Identify which cell holds the provided text, then report its (x, y) central coordinate. 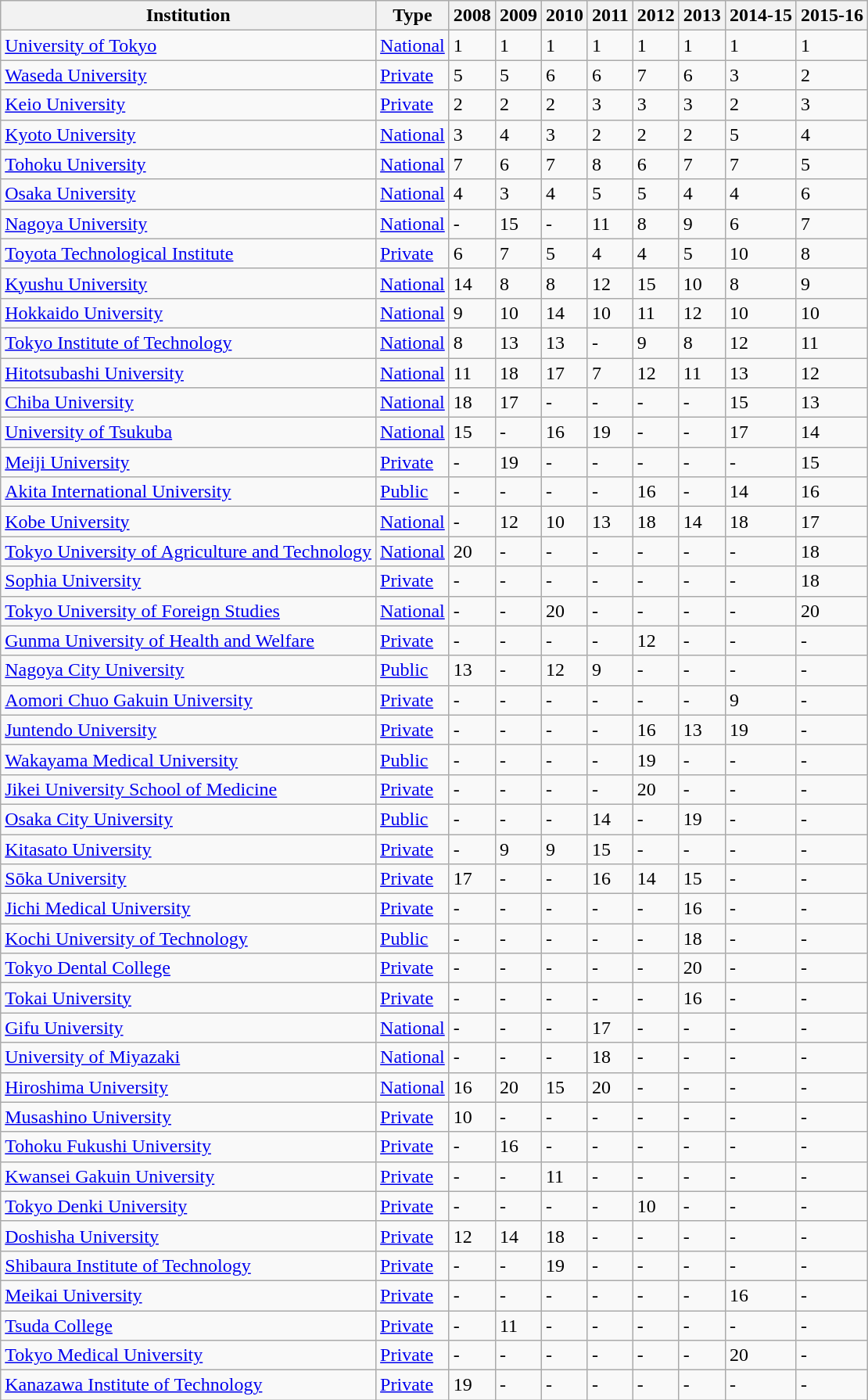
Kyoto University (188, 135)
2011 (610, 16)
Nagoya City University (188, 670)
Tokyo Institute of Technology (188, 343)
Hitotsubashi University (188, 373)
Osaka City University (188, 819)
Tokai University (188, 998)
Kyushu University (188, 283)
Chiba University (188, 403)
2008 (472, 16)
Kitasato University (188, 849)
Tohoku University (188, 164)
2014-15 (760, 16)
2010 (565, 16)
University of Miyazaki (188, 1057)
Waseda University (188, 75)
Jichi Medical University (188, 909)
Sōka University (188, 879)
Kochi University of Technology (188, 939)
2009 (518, 16)
Kwansei Gakuin University (188, 1176)
2015-16 (832, 16)
Gunma University of Health and Welfare (188, 641)
Osaka University (188, 194)
Tokyo University of Foreign Studies (188, 611)
Keio University (188, 105)
Gifu University (188, 1028)
University of Tsukuba (188, 433)
Tokyo Medical University (188, 1355)
Sophia University (188, 581)
Hiroshima University (188, 1087)
Aomori Chuo Gakuin University (188, 700)
Juntendo University (188, 730)
Wakayama Medical University (188, 759)
Akita International University (188, 492)
Toyota Technological Institute (188, 253)
Nagoya University (188, 224)
Tokyo Denki University (188, 1206)
Tokyo Dental College (188, 968)
Kobe University (188, 522)
Kanazawa Institute of Technology (188, 1385)
Shibaura Institute of Technology (188, 1265)
Type (413, 16)
University of Tokyo (188, 45)
Jikei University School of Medicine (188, 789)
Tsuda College (188, 1326)
Meiji University (188, 462)
Tohoku Fukushi University (188, 1147)
2012 (655, 16)
Tokyo University of Agriculture and Technology (188, 551)
Doshisha University (188, 1236)
Hokkaido University (188, 313)
Meikai University (188, 1295)
Musashino University (188, 1117)
Institution (188, 16)
2013 (702, 16)
